Return the [X, Y] coordinate for the center point of the cell that contains the specified text.  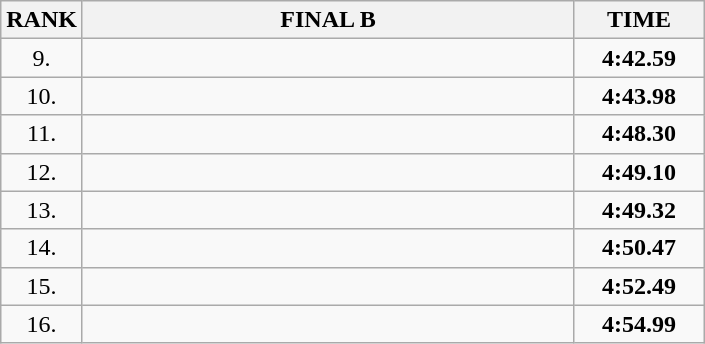
4:49.32 [640, 210]
4:43.98 [640, 96]
12. [42, 172]
RANK [42, 20]
4:54.99 [640, 324]
9. [42, 58]
4:50.47 [640, 248]
11. [42, 134]
4:48.30 [640, 134]
13. [42, 210]
10. [42, 96]
4:52.49 [640, 286]
TIME [640, 20]
4:42.59 [640, 58]
15. [42, 286]
4:49.10 [640, 172]
16. [42, 324]
14. [42, 248]
FINAL B [328, 20]
